Determine the (X, Y) coordinate at the center of the cell enclosing the given text.  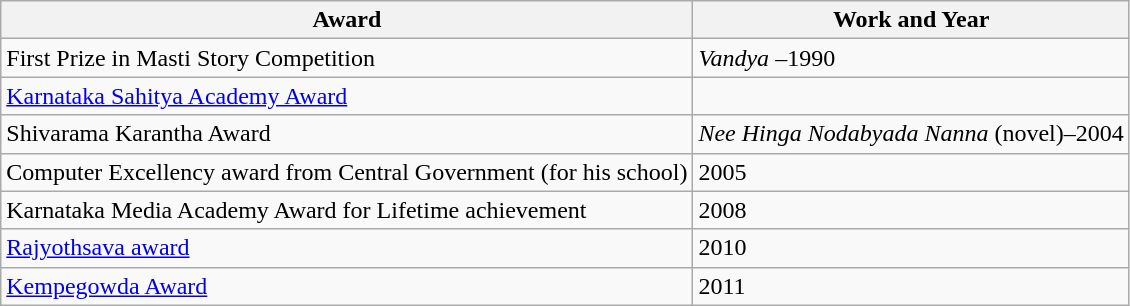
First Prize in Masti Story Competition (347, 58)
2008 (911, 210)
Nee Hinga Nodabyada Nanna (novel)–2004 (911, 134)
Kempegowda Award (347, 286)
Vandya –1990 (911, 58)
2010 (911, 248)
Shivarama Karantha Award (347, 134)
2005 (911, 172)
Karnataka Sahitya Academy Award (347, 96)
Karnataka Media Academy Award for Lifetime achievement (347, 210)
2011 (911, 286)
Rajyothsava award (347, 248)
Computer Excellency award from Central Government (for his school) (347, 172)
Award (347, 20)
Work and Year (911, 20)
